Determine the [X, Y] coordinate at the center of the cell enclosing the given text.  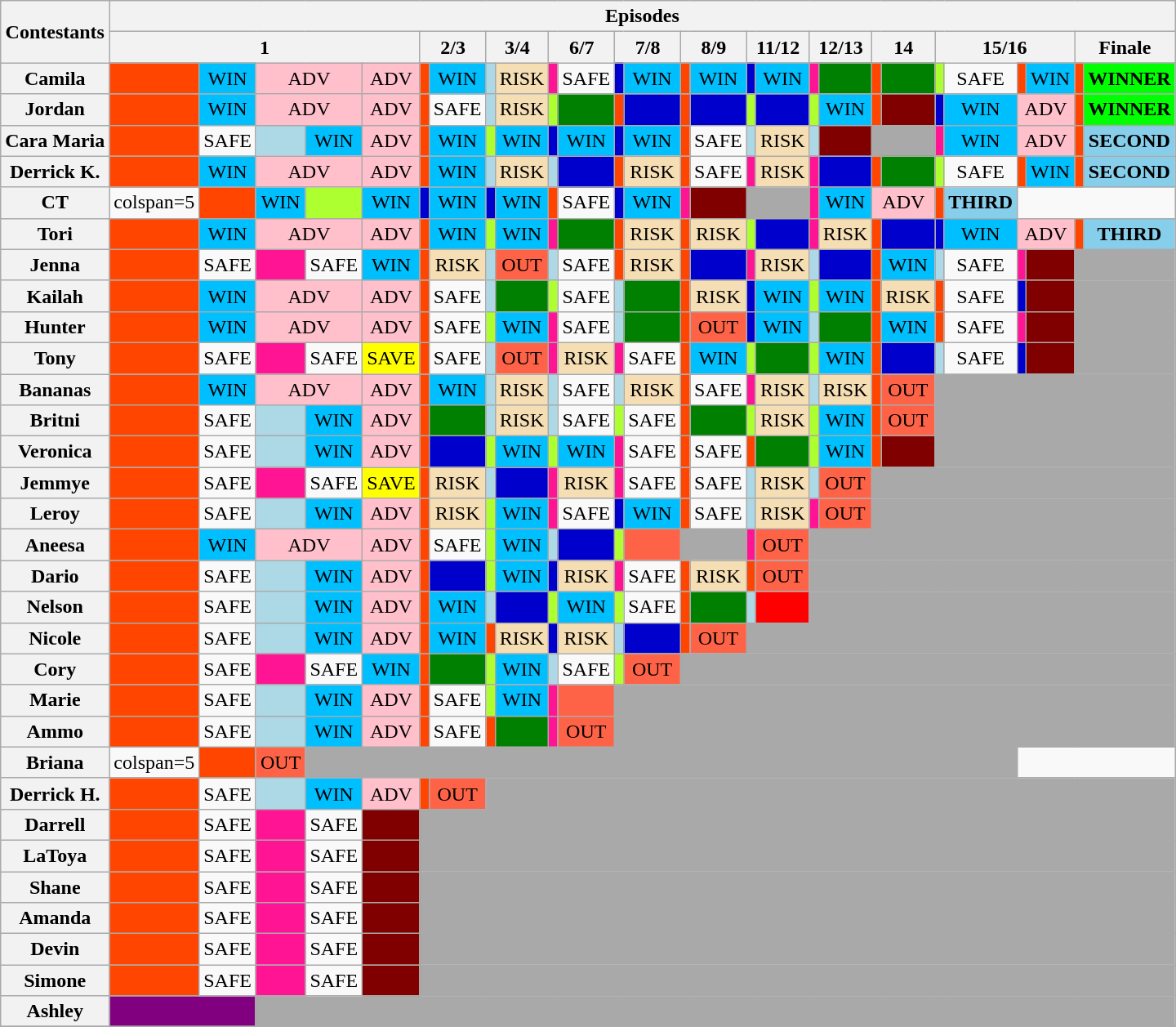
12/13 [841, 47]
Aneesa [56, 545]
8/9 [714, 47]
Tony [56, 358]
Kailah [56, 296]
Jemmye [56, 483]
Ammo [56, 731]
Simone [56, 980]
Dario [56, 576]
2/3 [452, 47]
CT [56, 203]
Bananas [56, 390]
Amanda [56, 918]
6/7 [581, 47]
11/12 [777, 47]
Finale [1125, 47]
Derrick H. [56, 793]
Hunter [56, 327]
Jordan [56, 109]
Marie [56, 700]
Devin [56, 949]
Darrell [56, 824]
7/8 [648, 47]
Episodes [642, 16]
Cara Maria [56, 141]
Leroy [56, 514]
Veronica [56, 452]
Shane [56, 886]
Tori [56, 234]
1 [265, 47]
Nelson [56, 607]
Ashley [56, 1011]
Nicole [56, 638]
Contestants [56, 32]
Briana [56, 762]
Britni [56, 421]
Derrick K. [56, 172]
LaToya [56, 855]
Cory [56, 669]
14 [903, 47]
15/16 [1004, 47]
Jenna [56, 265]
3/4 [518, 47]
Camila [56, 78]
